Scan for the cell matching the given text and deliver its (X, Y) coordinate at center. 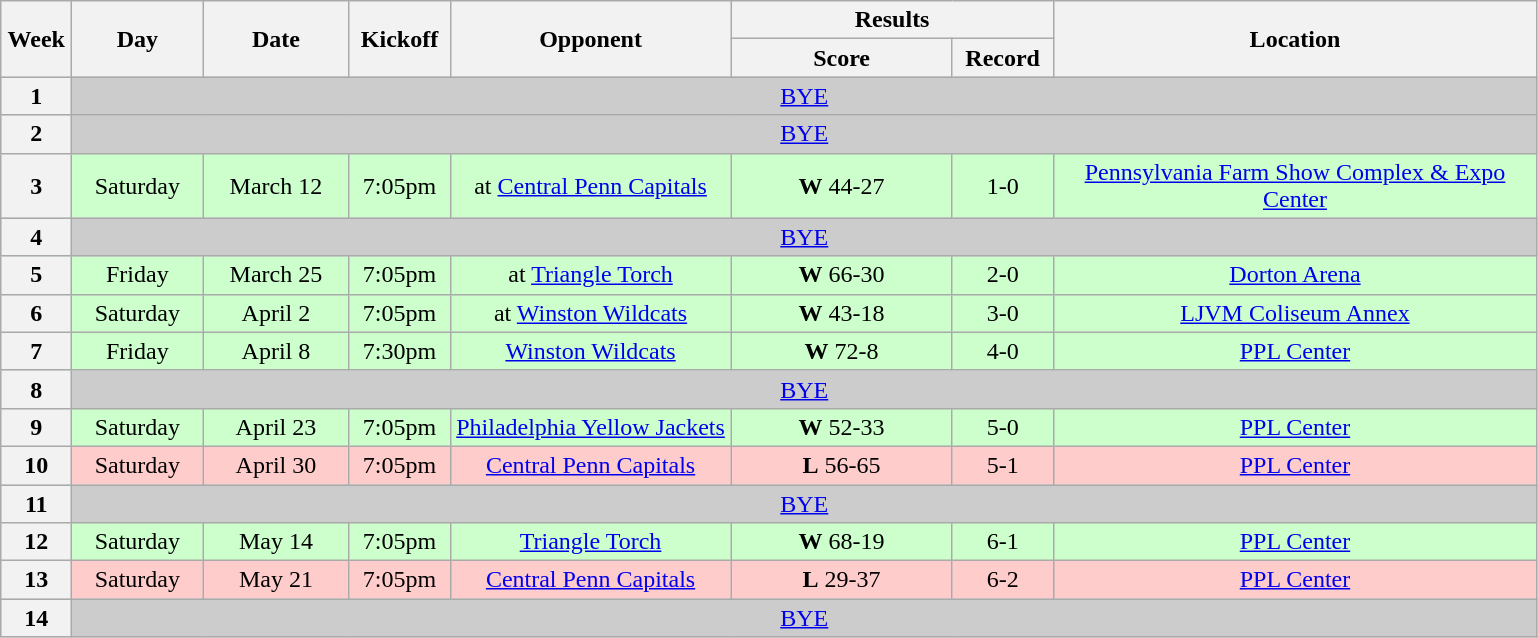
1 (36, 96)
L 29-37 (842, 580)
at Triangle Torch (590, 275)
W 68-19 (842, 542)
12 (36, 542)
13 (36, 580)
W 72-8 (842, 351)
3 (36, 186)
March 25 (276, 275)
April 2 (276, 313)
2 (36, 134)
Location (1295, 39)
April 30 (276, 465)
LJVM Coliseum Annex (1295, 313)
4-0 (1002, 351)
May 14 (276, 542)
6-1 (1002, 542)
Dorton Arena (1295, 275)
4 (36, 237)
Triangle Torch (590, 542)
Philadelphia Yellow Jackets (590, 427)
W 66-30 (842, 275)
March 12 (276, 186)
Results (892, 20)
May 21 (276, 580)
7 (36, 351)
April 8 (276, 351)
5-1 (1002, 465)
Day (138, 39)
W 43-18 (842, 313)
14 (36, 618)
Date (276, 39)
W 52-33 (842, 427)
1-0 (1002, 186)
7:30pm (400, 351)
Winston Wildcats (590, 351)
9 (36, 427)
April 23 (276, 427)
L 56-65 (842, 465)
Opponent (590, 39)
3-0 (1002, 313)
Score (842, 58)
5 (36, 275)
Record (1002, 58)
W 44-27 (842, 186)
8 (36, 389)
Week (36, 39)
at Winston Wildcats (590, 313)
2-0 (1002, 275)
at Central Penn Capitals (590, 186)
10 (36, 465)
6-2 (1002, 580)
6 (36, 313)
Kickoff (400, 39)
11 (36, 503)
5-0 (1002, 427)
Pennsylvania Farm Show Complex & Expo Center (1295, 186)
